Pinpoint the cell where the given text exists, returning its (X, Y) midpoint coordinate. 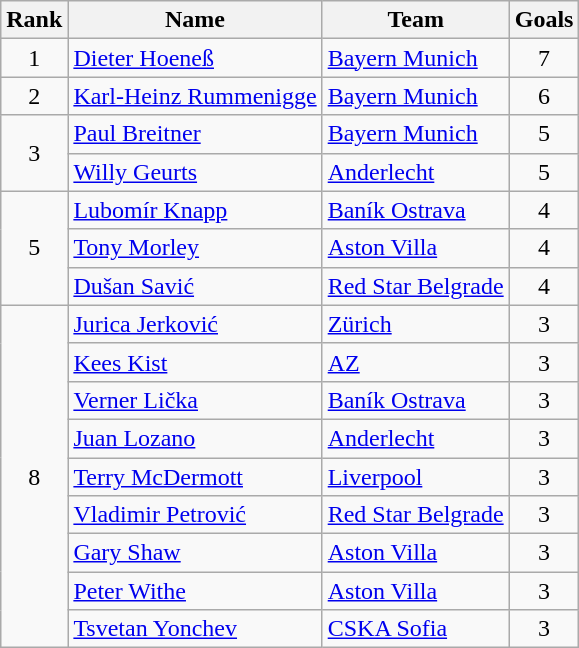
Lubomír Knapp (195, 210)
Karl-Heinz Rummenigge (195, 96)
Jurica Jerković (195, 324)
2 (34, 96)
Gary Shaw (195, 553)
6 (544, 96)
Juan Lozano (195, 438)
Peter Withe (195, 591)
7 (544, 58)
Name (195, 20)
Tsvetan Yonchev (195, 629)
CSKA Sofia (416, 629)
Zürich (416, 324)
Liverpool (416, 477)
Verner Lička (195, 400)
Goals (544, 20)
Willy Geurts (195, 172)
Paul Breitner (195, 134)
AZ (416, 362)
Tony Morley (195, 248)
Team (416, 20)
Terry McDermott (195, 477)
Dieter Hoeneß (195, 58)
1 (34, 58)
Dušan Savić (195, 286)
8 (34, 476)
Rank (34, 20)
Vladimir Petrović (195, 515)
Kees Kist (195, 362)
